Scan for the cell matching the given text and deliver its [X, Y] coordinate at center. 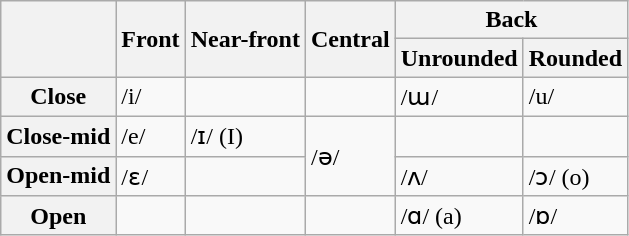
/ɑ/ (a) [459, 216]
Back [511, 20]
Open-mid [58, 176]
/ɔ/ (o) [575, 176]
Close [58, 97]
Unrounded [459, 58]
/ɪ/ (I) [245, 136]
Close-mid [58, 136]
/ɒ/ [575, 216]
/u/ [575, 97]
/i/ [150, 97]
/ɯ/ [459, 97]
Front [150, 39]
/ʌ/ [459, 176]
Rounded [575, 58]
/e/ [150, 136]
/ɛ/ [150, 176]
Central [350, 39]
/ə/ [350, 156]
Near-front [245, 39]
Open [58, 216]
